Extract the (x, y) coordinate from the center of the cell holding the provided text.  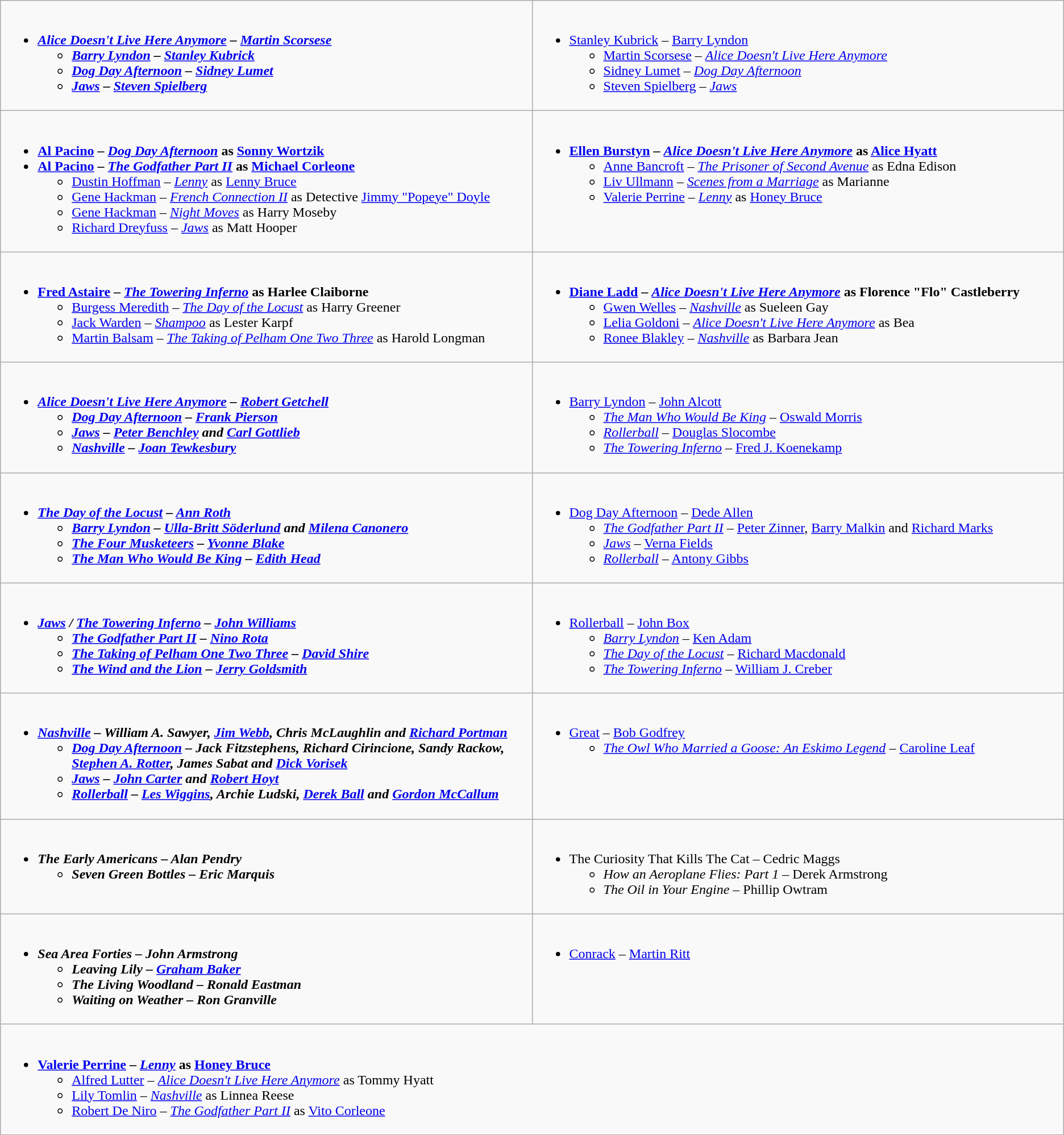
Stanley Kubrick – Barry LyndonMartin Scorsese – Alice Doesn't Live Here AnymoreSidney Lumet – Dog Day AfternoonSteven Spielberg – Jaws (798, 56)
The Curiosity That Kills The Cat – Cedric MaggsHow an Aeroplane Flies: Part 1 – Derek ArmstrongThe Oil in Your Engine – Phillip Owtram (798, 867)
The Early Americans – Alan PendrySeven Green Bottles – Eric Marquis (266, 867)
Sea Area Forties – John ArmstrongLeaving Lily – Graham BakerThe Living Woodland – Ronald EastmanWaiting on Weather – Ron Granville (266, 969)
Rollerball – John BoxBarry Lyndon – Ken AdamThe Day of the Locust – Richard MacdonaldThe Towering Inferno – William J. Creber (798, 638)
Conrack – Martin Ritt (798, 969)
Dog Day Afternoon – Dede AllenThe Godfather Part II – Peter Zinner, Barry Malkin and Richard MarksJaws – Verna FieldsRollerball – Antony Gibbs (798, 528)
Alice Doesn't Live Here Anymore – Martin ScorseseBarry Lyndon – Stanley KubrickDog Day Afternoon – Sidney LumetJaws – Steven Spielberg (266, 56)
Great – Bob GodfreyThe Owl Who Married a Goose: An Eskimo Legend – Caroline Leaf (798, 756)
Alice Doesn't Live Here Anymore – Robert GetchellDog Day Afternoon – Frank PiersonJaws – Peter Benchley and Carl GottliebNashville – Joan Tewkesbury (266, 417)
Barry Lyndon – John AlcottThe Man Who Would Be King – Oswald MorrisRollerball – Douglas SlocombeThe Towering Inferno – Fred J. Koenekamp (798, 417)
